Search for the cell housing the specified text and yield its [X, Y] center coordinate. 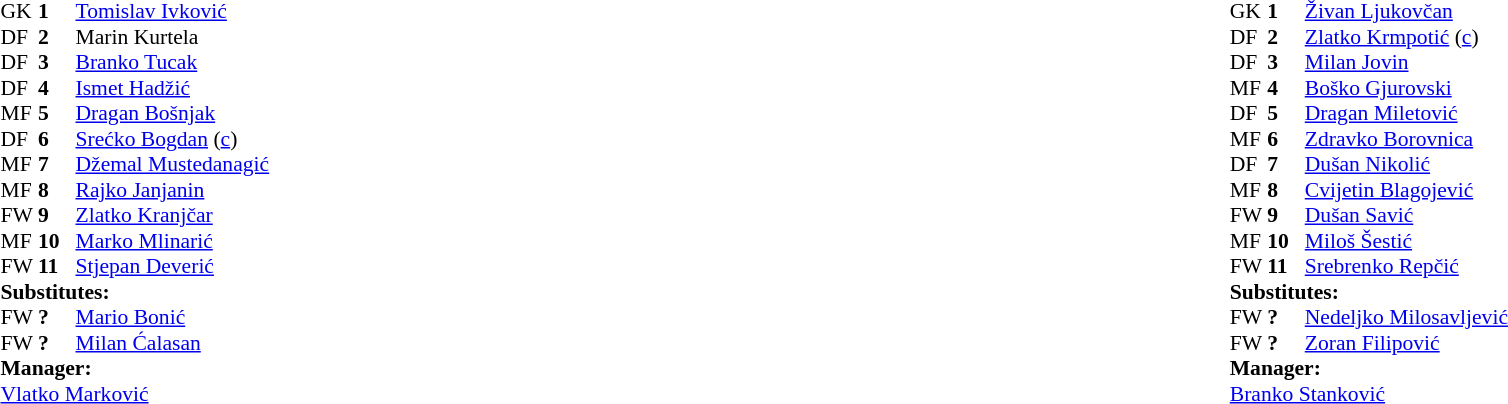
Milan Ćalasan [226, 343]
Substitutes: [188, 292]
Zlatko Kranjčar [226, 215]
Marko Mlinarić [226, 241]
Marin Kurtela [226, 37]
Rajko Janjanin [226, 190]
Ismet Hadžić [226, 88]
Srećko Bogdan (c) [226, 139]
Dragan Bošnjak [226, 113]
Džemal Mustedanagić [226, 165]
Mario Bonić [226, 317]
Branko Tucak [226, 63]
Manager: [188, 369]
Stjepan Deverić [226, 267]
